For the text-containing cell, return its midpoint in (x, y) coordinate format. 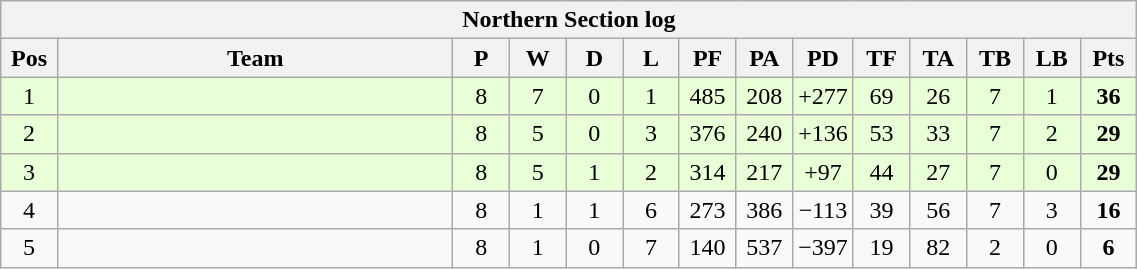
+97 (824, 172)
208 (764, 96)
36 (1108, 96)
27 (938, 172)
53 (882, 134)
56 (938, 210)
485 (708, 96)
26 (938, 96)
217 (764, 172)
69 (882, 96)
33 (938, 134)
Northern Section log (569, 20)
PA (764, 58)
16 (1108, 210)
P (482, 58)
82 (938, 248)
L (652, 58)
D (594, 58)
537 (764, 248)
PD (824, 58)
Pos (30, 58)
+277 (824, 96)
240 (764, 134)
39 (882, 210)
19 (882, 248)
+136 (824, 134)
Team (254, 58)
44 (882, 172)
TA (938, 58)
314 (708, 172)
TB (996, 58)
−113 (824, 210)
376 (708, 134)
PF (708, 58)
W (538, 58)
−397 (824, 248)
LB (1052, 58)
386 (764, 210)
TF (882, 58)
Pts (1108, 58)
4 (30, 210)
140 (708, 248)
273 (708, 210)
